Provide the (X, Y) coordinate of the cell's center where the given text is located.  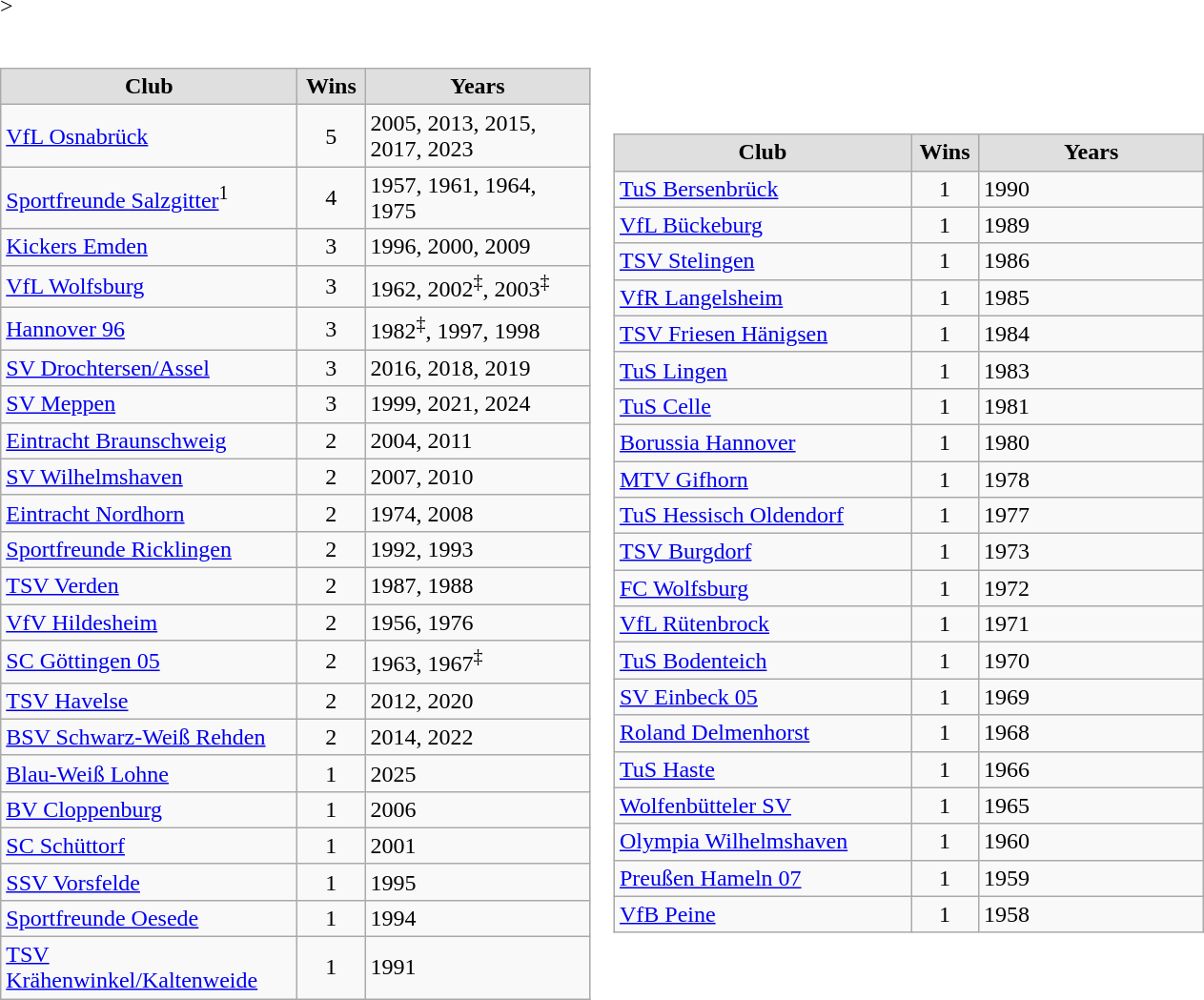
2004, 2011 (478, 440)
TSV Krähenwinkel/Kaltenweide (149, 969)
SV Wilhelmshaven (149, 477)
SV Meppen (149, 404)
1969 (1092, 697)
Wolfenbütteler SV (763, 806)
1986 (1092, 261)
1984 (1092, 334)
1968 (1092, 733)
2001 (478, 846)
1957, 1961, 1964, 1975 (478, 198)
5 (332, 135)
TSV Havelse (149, 701)
SC Schüttorf (149, 846)
1999, 2021, 2024 (478, 404)
1981 (1092, 406)
VfL Osnabrück (149, 135)
1995 (478, 882)
2007, 2010 (478, 477)
1992, 1993 (478, 549)
1973 (1092, 552)
1996, 2000, 2009 (478, 247)
1985 (1092, 297)
TSV Verden (149, 585)
1989 (1092, 225)
TuS Bodenteich (763, 661)
1972 (1092, 588)
1970 (1092, 661)
Sportfreunde Oesede (149, 919)
1962, 2002‡, 2003‡ (478, 286)
TuS Hessisch Oldendorf (763, 516)
1994 (478, 919)
TSV Stelingen (763, 261)
Sportfreunde Salzgitter1 (149, 198)
Borussia Hannover (763, 443)
1956, 1976 (478, 622)
MTV Gifhorn (763, 480)
1959 (1092, 878)
VfV Hildesheim (149, 622)
VfL Bückeburg (763, 225)
VfL Rütenbrock (763, 624)
1971 (1092, 624)
1978 (1092, 480)
1977 (1092, 516)
Olympia Wilhelmshaven (763, 842)
1982‡, 1997, 1998 (478, 330)
TuS Celle (763, 406)
1965 (1092, 806)
Eintracht Nordhorn (149, 513)
VfB Peine (763, 914)
SV Drochtersen/Assel (149, 368)
2005, 2013, 2015, 2017, 2023 (478, 135)
1966 (1092, 769)
1987, 1988 (478, 585)
VfR Langelsheim (763, 297)
Roland Delmenhorst (763, 733)
SV Einbeck 05 (763, 697)
2006 (478, 809)
2014, 2022 (478, 737)
TSV Friesen Hänigsen (763, 334)
1990 (1092, 189)
2016, 2018, 2019 (478, 368)
BSV Schwarz-Weiß Rehden (149, 737)
1960 (1092, 842)
2025 (478, 773)
FC Wolfsburg (763, 588)
1958 (1092, 914)
SSV Vorsfelde (149, 882)
TuS Haste (763, 769)
Preußen Hameln 07 (763, 878)
1963, 1967‡ (478, 662)
1974, 2008 (478, 513)
Eintracht Braunschweig (149, 440)
1983 (1092, 370)
SC Göttingen 05 (149, 662)
Blau-Weiß Lohne (149, 773)
2012, 2020 (478, 701)
1991 (478, 969)
TuS Bersenbrück (763, 189)
Hannover 96 (149, 330)
4 (332, 198)
1980 (1092, 443)
Sportfreunde Ricklingen (149, 549)
BV Cloppenburg (149, 809)
Kickers Emden (149, 247)
TSV Burgdorf (763, 552)
VfL Wolfsburg (149, 286)
TuS Lingen (763, 370)
